Return the (x, y) coordinate for the center point of the cell that contains the specified text.  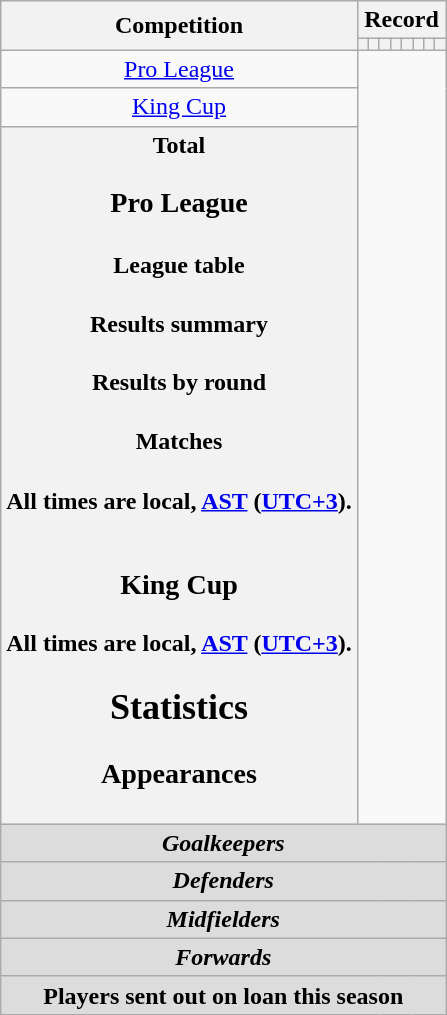
King Cup (180, 107)
Forwards (224, 957)
Competition (180, 26)
Goalkeepers (224, 843)
Midfielders (224, 919)
Record (401, 20)
Pro League (180, 69)
Players sent out on loan this season (224, 995)
Defenders (224, 881)
